Return [X, Y] of the center of cell containing provided text 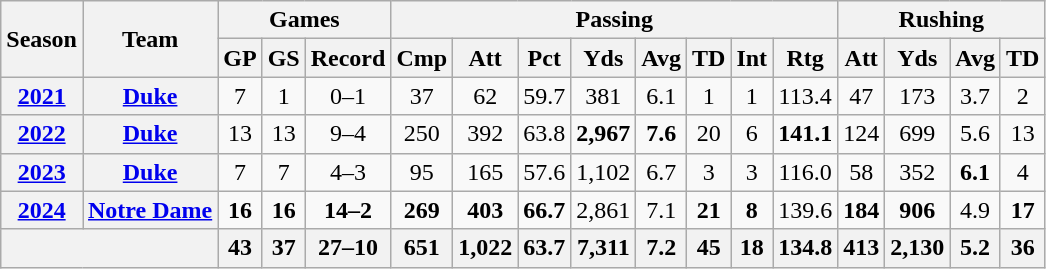
134.8 [806, 248]
2021 [42, 96]
2,861 [604, 210]
124 [862, 134]
651 [422, 248]
250 [422, 134]
Pct [544, 58]
392 [486, 134]
7.1 [662, 210]
184 [862, 210]
18 [752, 248]
2 [1022, 96]
Int [752, 58]
165 [486, 172]
58 [862, 172]
139.6 [806, 210]
62 [486, 96]
Cmp [422, 58]
20 [708, 134]
6 [752, 134]
5.2 [976, 248]
Team [150, 39]
381 [604, 96]
GP [240, 58]
113.4 [806, 96]
7.2 [662, 248]
141.1 [806, 134]
906 [918, 210]
2023 [42, 172]
173 [918, 96]
Rushing [942, 20]
59.7 [544, 96]
63.7 [544, 248]
269 [422, 210]
6.7 [662, 172]
17 [1022, 210]
699 [918, 134]
2024 [42, 210]
1,022 [486, 248]
Season [42, 39]
Record [348, 58]
Notre Dame [150, 210]
43 [240, 248]
57.6 [544, 172]
8 [752, 210]
5.6 [976, 134]
403 [486, 210]
2022 [42, 134]
45 [708, 248]
21 [708, 210]
36 [1022, 248]
352 [918, 172]
3.7 [976, 96]
66.7 [544, 210]
7,311 [604, 248]
Rtg [806, 58]
9–4 [348, 134]
413 [862, 248]
2,130 [918, 248]
1,102 [604, 172]
27–10 [348, 248]
4 [1022, 172]
14–2 [348, 210]
Passing [614, 20]
0–1 [348, 96]
4.9 [976, 210]
GS [284, 58]
95 [422, 172]
47 [862, 96]
63.8 [544, 134]
116.0 [806, 172]
2,967 [604, 134]
Games [304, 20]
7.6 [662, 134]
4–3 [348, 172]
